Pinpoint the cell where the given text exists, returning its [X, Y] midpoint coordinate. 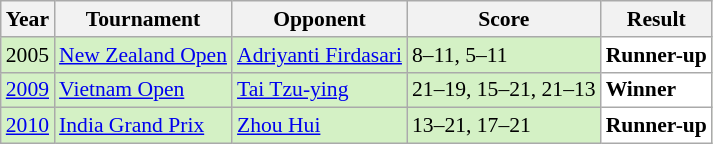
13–21, 17–21 [504, 126]
2010 [28, 126]
Winner [656, 90]
Score [504, 19]
8–11, 5–11 [504, 55]
Zhou Hui [320, 126]
Result [656, 19]
2009 [28, 90]
21–19, 15–21, 21–13 [504, 90]
New Zealand Open [143, 55]
2005 [28, 55]
Year [28, 19]
Adriyanti Firdasari [320, 55]
Opponent [320, 19]
Vietnam Open [143, 90]
Tournament [143, 19]
India Grand Prix [143, 126]
Tai Tzu-ying [320, 90]
